Determine the [x, y] coordinate at the center of the cell enclosing the given text.  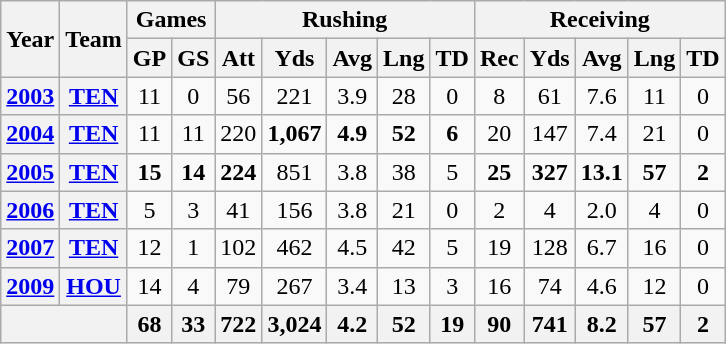
Team [94, 39]
722 [238, 324]
3,024 [294, 324]
7.4 [602, 134]
Games [170, 20]
Att [238, 58]
2005 [30, 172]
74 [550, 286]
4.2 [352, 324]
28 [404, 96]
128 [550, 248]
90 [499, 324]
Year [30, 39]
3.4 [352, 286]
2009 [30, 286]
221 [294, 96]
61 [550, 96]
147 [550, 134]
GP [149, 58]
20 [499, 134]
Receiving [600, 20]
2003 [30, 96]
42 [404, 248]
38 [404, 172]
1 [194, 248]
25 [499, 172]
41 [238, 210]
6.7 [602, 248]
4.6 [602, 286]
4.5 [352, 248]
4.9 [352, 134]
56 [238, 96]
2007 [30, 248]
220 [238, 134]
Rushing [345, 20]
851 [294, 172]
HOU [94, 286]
224 [238, 172]
2004 [30, 134]
79 [238, 286]
8.2 [602, 324]
Rec [499, 58]
741 [550, 324]
3.9 [352, 96]
6 [452, 134]
15 [149, 172]
13 [404, 286]
1,067 [294, 134]
267 [294, 286]
33 [194, 324]
327 [550, 172]
462 [294, 248]
68 [149, 324]
2006 [30, 210]
102 [238, 248]
2.0 [602, 210]
156 [294, 210]
7.6 [602, 96]
13.1 [602, 172]
8 [499, 96]
GS [194, 58]
